Find where the given text appears and provide that cell's center as (X, Y) coordinate. 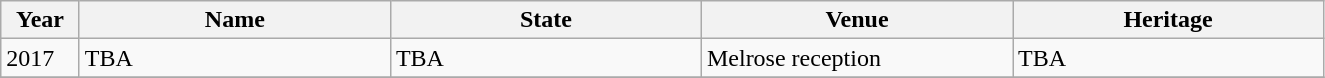
2017 (40, 58)
Name (234, 20)
State (546, 20)
Venue (856, 20)
Heritage (1168, 20)
Year (40, 20)
Melrose reception (856, 58)
